Return (x, y) of the center of cell containing provided text 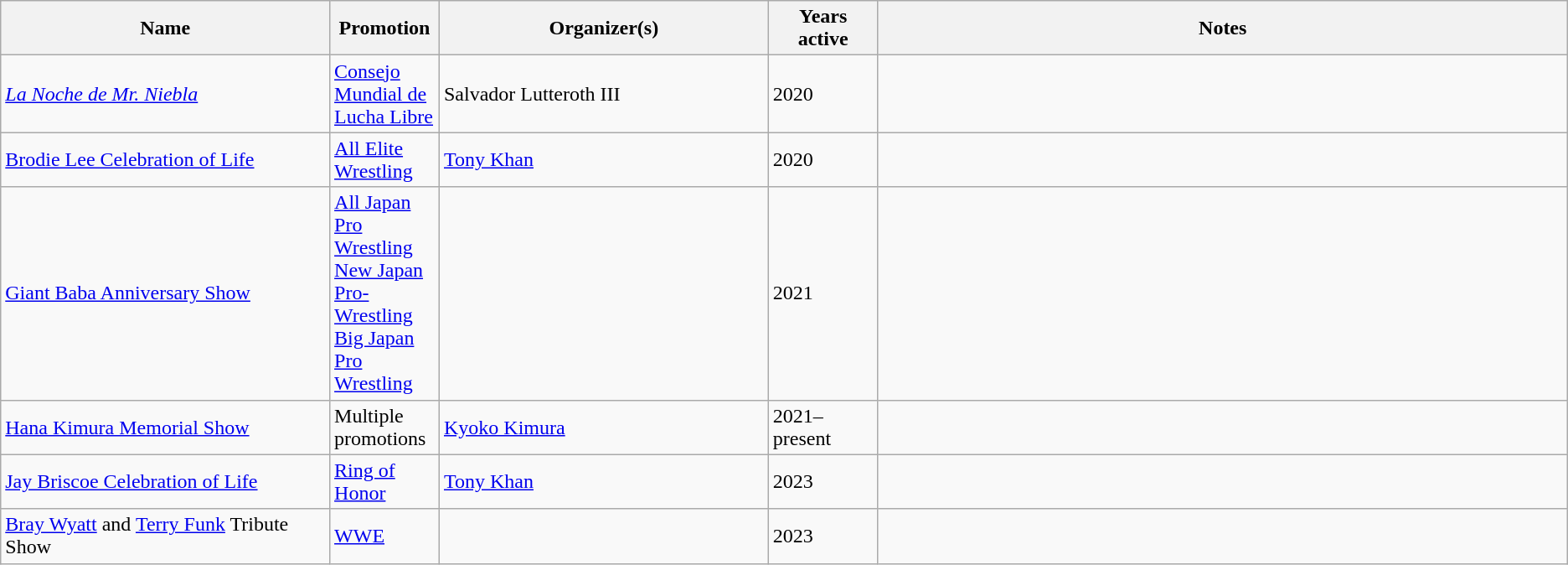
Notes (1223, 29)
Jay Briscoe Celebration of Life (166, 481)
Hana Kimura Memorial Show (166, 428)
All Elite Wrestling (385, 159)
2021 (823, 293)
Consejo Mundial de Lucha Libre (385, 94)
2021–present (823, 428)
Salvador Lutteroth III (603, 94)
Multiple promotions (385, 428)
Ring of Honor (385, 481)
Kyoko Kimura (603, 428)
WWE (385, 536)
Organizer(s) (603, 29)
Promotion (385, 29)
Bray Wyatt and Terry Funk Tribute Show (166, 536)
Years active (823, 29)
Giant Baba Anniversary Show (166, 293)
Brodie Lee Celebration of Life (166, 159)
All Japan Pro Wrestling New Japan Pro-Wrestling Big Japan Pro Wrestling (385, 293)
La Noche de Mr. Niebla (166, 94)
Name (166, 29)
